Provide the (X, Y) coordinate of the cell's center where the given text is located.  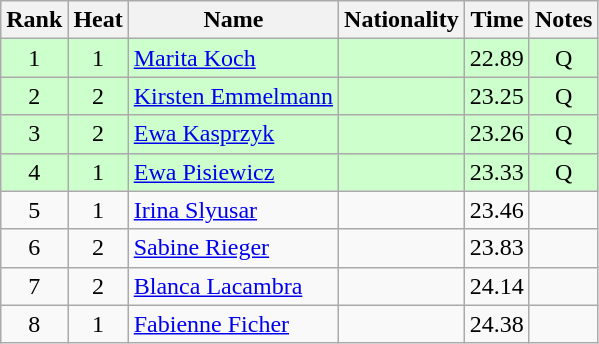
24.14 (496, 286)
Rank (34, 20)
3 (34, 134)
Irina Slyusar (233, 210)
7 (34, 286)
23.46 (496, 210)
22.89 (496, 58)
23.33 (496, 172)
23.26 (496, 134)
Marita Koch (233, 58)
Sabine Rieger (233, 248)
Ewa Kasprzyk (233, 134)
4 (34, 172)
Heat (98, 20)
Kirsten Emmelmann (233, 96)
Time (496, 20)
Notes (563, 20)
Nationality (402, 20)
6 (34, 248)
8 (34, 324)
Ewa Pisiewicz (233, 172)
5 (34, 210)
Blanca Lacambra (233, 286)
Name (233, 20)
Fabienne Ficher (233, 324)
23.25 (496, 96)
24.38 (496, 324)
23.83 (496, 248)
